Scan for the cell matching the given text and deliver its (X, Y) coordinate at center. 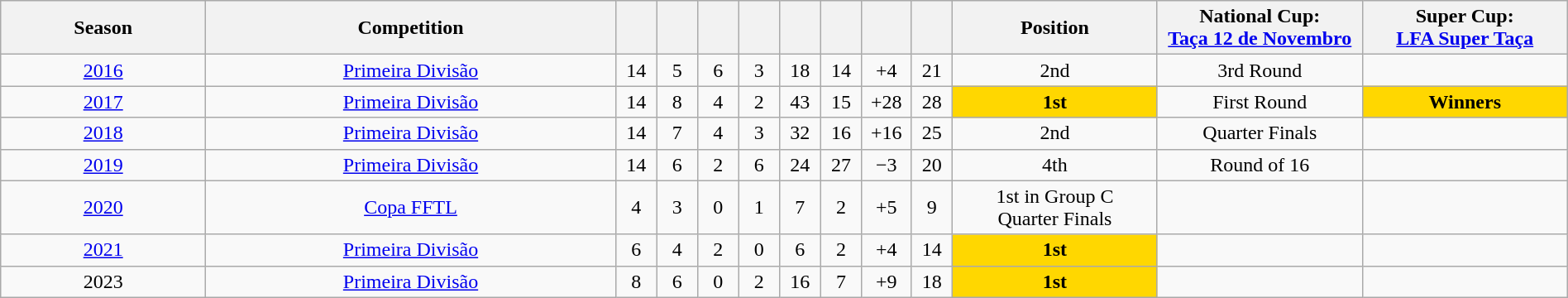
+5 (887, 207)
Position (1054, 28)
Competition (411, 28)
2019 (103, 165)
1 (759, 207)
−3 (887, 165)
+28 (887, 102)
43 (801, 102)
15 (841, 102)
9 (932, 207)
+16 (887, 133)
+9 (887, 281)
Winners (1465, 102)
2020 (103, 207)
Season (103, 28)
Copa FFTL (411, 207)
First Round (1260, 102)
20 (932, 165)
5 (677, 70)
32 (801, 133)
2016 (103, 70)
4th (1054, 165)
2017 (103, 102)
25 (932, 133)
Quarter Finals (1260, 133)
28 (932, 102)
24 (801, 165)
Round of 16 (1260, 165)
Super Cup:LFA Super Taça (1465, 28)
27 (841, 165)
2023 (103, 281)
2018 (103, 133)
National Cup:Taça 12 de Novembro (1260, 28)
21 (932, 70)
3rd Round (1260, 70)
2021 (103, 250)
1st in Group CQuarter Finals (1054, 207)
